Pinpoint the cell where the given text exists, returning its (X, Y) midpoint coordinate. 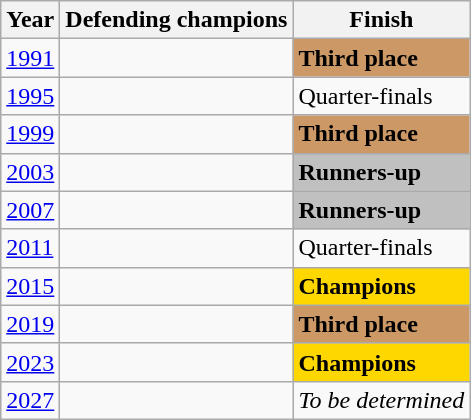
2011 (30, 248)
Year (30, 20)
Defending champions (176, 20)
2019 (30, 324)
To be determined (382, 400)
2023 (30, 362)
Finish (382, 20)
1995 (30, 96)
1999 (30, 134)
2027 (30, 400)
2007 (30, 210)
1991 (30, 58)
2003 (30, 172)
2015 (30, 286)
